Capture the cell that displays the provided text and extract its [x, y] central coordinate. 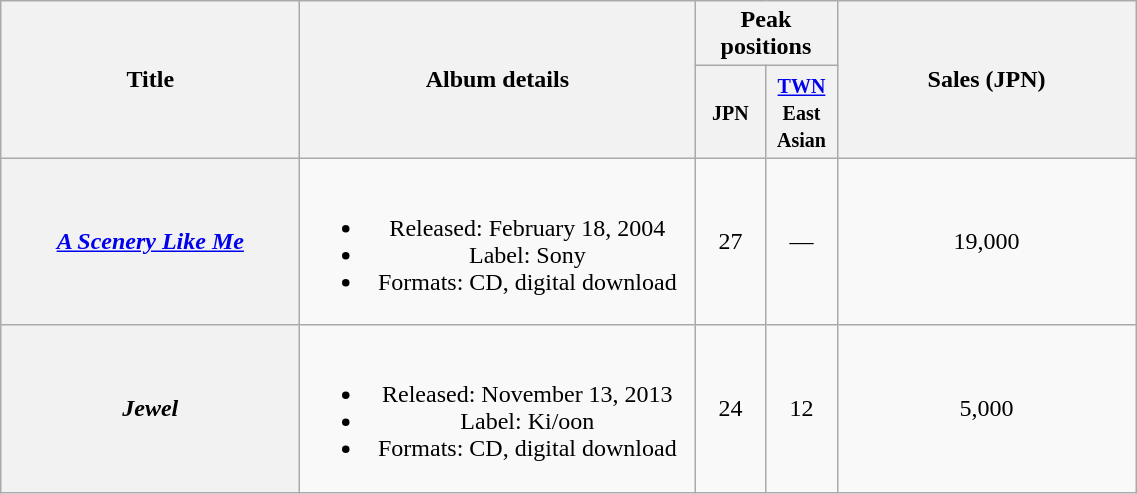
TWN East Asian [802, 112]
19,000 [986, 242]
A Scenery Like Me [150, 242]
Title [150, 80]
Released: November 13, 2013 Label: Ki/oonFormats: CD, digital download [498, 408]
Peak positions [766, 34]
Album details [498, 80]
Sales (JPN) [986, 80]
24 [730, 408]
5,000 [986, 408]
27 [730, 242]
12 [802, 408]
— [802, 242]
JPN [730, 112]
Jewel [150, 408]
Released: February 18, 2004 Label: SonyFormats: CD, digital download [498, 242]
